Detect which cell encompasses the target text, then output its (X, Y) center coordinate. 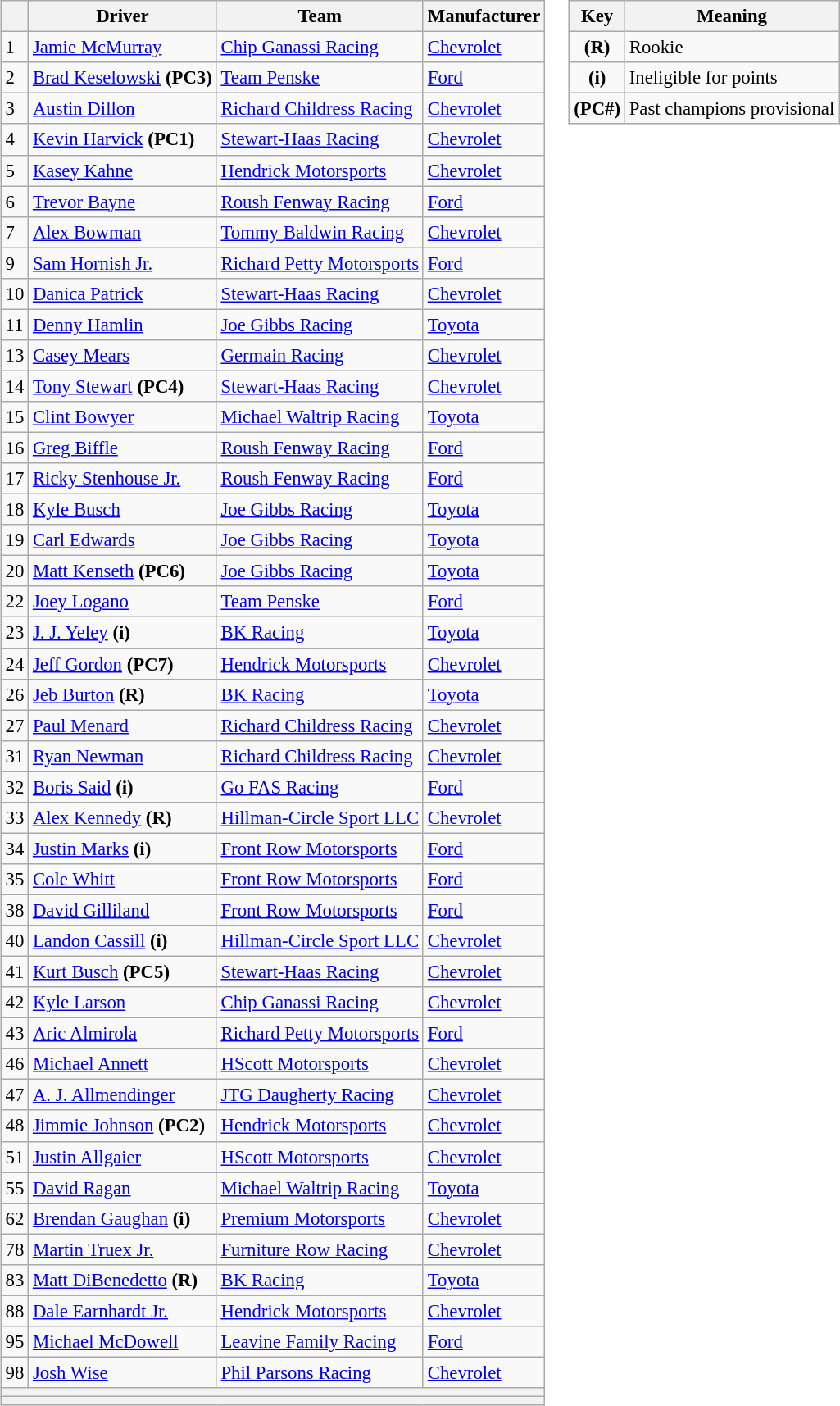
43 (15, 1034)
David Gilliland (123, 910)
95 (15, 1342)
Ricky Stenhouse Jr. (123, 479)
2 (15, 78)
98 (15, 1372)
27 (15, 726)
A. J. Allmendinger (123, 1095)
JTG Daugherty Racing (320, 1095)
(R) (597, 48)
Brad Keselowski (PC3) (123, 78)
26 (15, 694)
Meaning (731, 16)
Boris Said (i) (123, 787)
Ineligible for points (731, 78)
Key (597, 16)
Kyle Busch (123, 510)
Phil Parsons Racing (320, 1372)
Kurt Busch (PC5) (123, 971)
Michael McDowell (123, 1342)
6 (15, 202)
(i) (597, 78)
Joey Logano (123, 602)
Germain Racing (320, 356)
78 (15, 1249)
62 (15, 1218)
7 (15, 232)
Martin Truex Jr. (123, 1249)
Cole Whitt (123, 880)
Austin Dillon (123, 109)
Landon Cassill (i) (123, 941)
Alex Bowman (123, 232)
14 (15, 386)
Alex Kennedy (R) (123, 817)
David Ragan (123, 1188)
Justin Marks (i) (123, 849)
Furniture Row Racing (320, 1249)
Michael Annett (123, 1064)
Justin Allgaier (123, 1157)
J. J. Yeley (i) (123, 633)
Casey Mears (123, 356)
40 (15, 941)
Jeb Burton (R) (123, 694)
5 (15, 171)
34 (15, 849)
42 (15, 1003)
Danica Patrick (123, 293)
51 (15, 1157)
4 (15, 139)
38 (15, 910)
35 (15, 880)
22 (15, 602)
83 (15, 1280)
15 (15, 417)
Kevin Harvick (PC1) (123, 139)
3 (15, 109)
31 (15, 756)
(PC#) (597, 109)
Jeff Gordon (PC7) (123, 663)
Aric Almirola (123, 1034)
Kyle Larson (123, 1003)
Jimmie Johnson (PC2) (123, 1126)
16 (15, 448)
48 (15, 1126)
Greg Biffle (123, 448)
Tommy Baldwin Racing (320, 232)
Rookie (731, 48)
Jamie McMurray (123, 48)
Sam Hornish Jr. (123, 263)
17 (15, 479)
19 (15, 540)
88 (15, 1311)
Denny Hamlin (123, 325)
Manufacturer (484, 16)
Dale Earnhardt Jr. (123, 1311)
Driver (123, 16)
Matt DiBenedetto (R) (123, 1280)
Premium Motorsports (320, 1218)
46 (15, 1064)
24 (15, 663)
9 (15, 263)
Clint Bowyer (123, 417)
Go FAS Racing (320, 787)
Kasey Kahne (123, 171)
41 (15, 971)
11 (15, 325)
13 (15, 356)
Carl Edwards (123, 540)
10 (15, 293)
Team (320, 16)
47 (15, 1095)
1 (15, 48)
23 (15, 633)
Josh Wise (123, 1372)
32 (15, 787)
18 (15, 510)
Leavine Family Racing (320, 1342)
20 (15, 571)
Ryan Newman (123, 756)
55 (15, 1188)
Tony Stewart (PC4) (123, 386)
33 (15, 817)
Trevor Bayne (123, 202)
Brendan Gaughan (i) (123, 1218)
Past champions provisional (731, 109)
Matt Kenseth (PC6) (123, 571)
Paul Menard (123, 726)
